Detect which cell encompasses the target text, then output its (x, y) center coordinate. 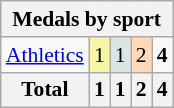
Medals by sport (87, 19)
Athletics (45, 55)
Total (45, 90)
